Capture the cell that displays the provided text and extract its (x, y) central coordinate. 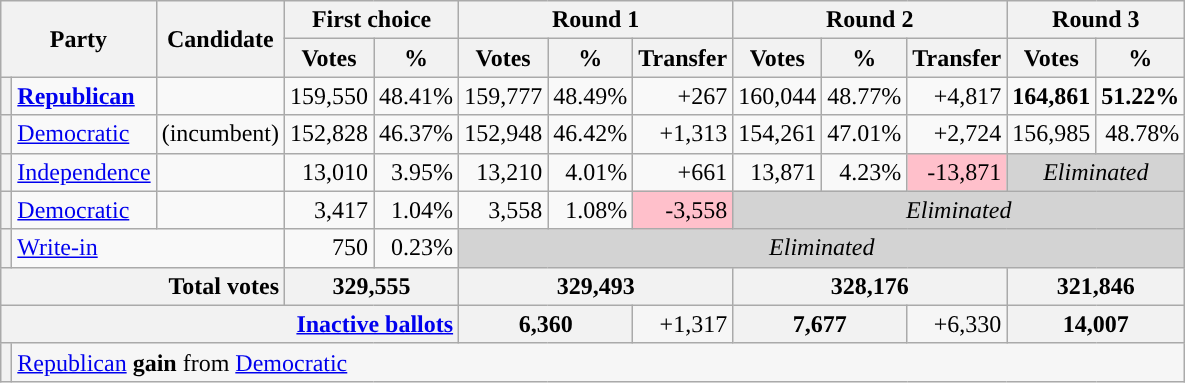
3.95% (416, 172)
Party (78, 39)
321,846 (1096, 286)
328,176 (870, 286)
+661 (683, 172)
3,558 (504, 210)
Independence (84, 172)
+267 (683, 96)
Republican (84, 96)
Candidate (220, 39)
7,677 (820, 324)
13,010 (330, 172)
48.49% (590, 96)
51.22% (1140, 96)
164,861 (1052, 96)
+1,313 (683, 134)
47.01% (864, 134)
Round 3 (1096, 20)
1.04% (416, 210)
48.78% (1140, 134)
1.08% (590, 210)
6,360 (546, 324)
329,555 (372, 286)
+4,817 (957, 96)
46.42% (590, 134)
First choice (372, 20)
13,210 (504, 172)
159,550 (330, 96)
Republican gain from Democratic (598, 362)
46.37% (416, 134)
160,044 (778, 96)
14,007 (1096, 324)
156,985 (1052, 134)
4.01% (590, 172)
154,261 (778, 134)
3,417 (330, 210)
0.23% (416, 248)
Write-in (148, 248)
13,871 (778, 172)
-3,558 (683, 210)
Round 1 (596, 20)
(incumbent) (220, 134)
Total votes (143, 286)
Inactive ballots (230, 324)
Round 2 (870, 20)
+6,330 (957, 324)
4.23% (864, 172)
329,493 (596, 286)
48.41% (416, 96)
+2,724 (957, 134)
48.77% (864, 96)
152,828 (330, 134)
+1,317 (683, 324)
-13,871 (957, 172)
152,948 (504, 134)
750 (330, 248)
159,777 (504, 96)
